Extract the [X, Y] coordinate from the center of the cell holding the provided text.  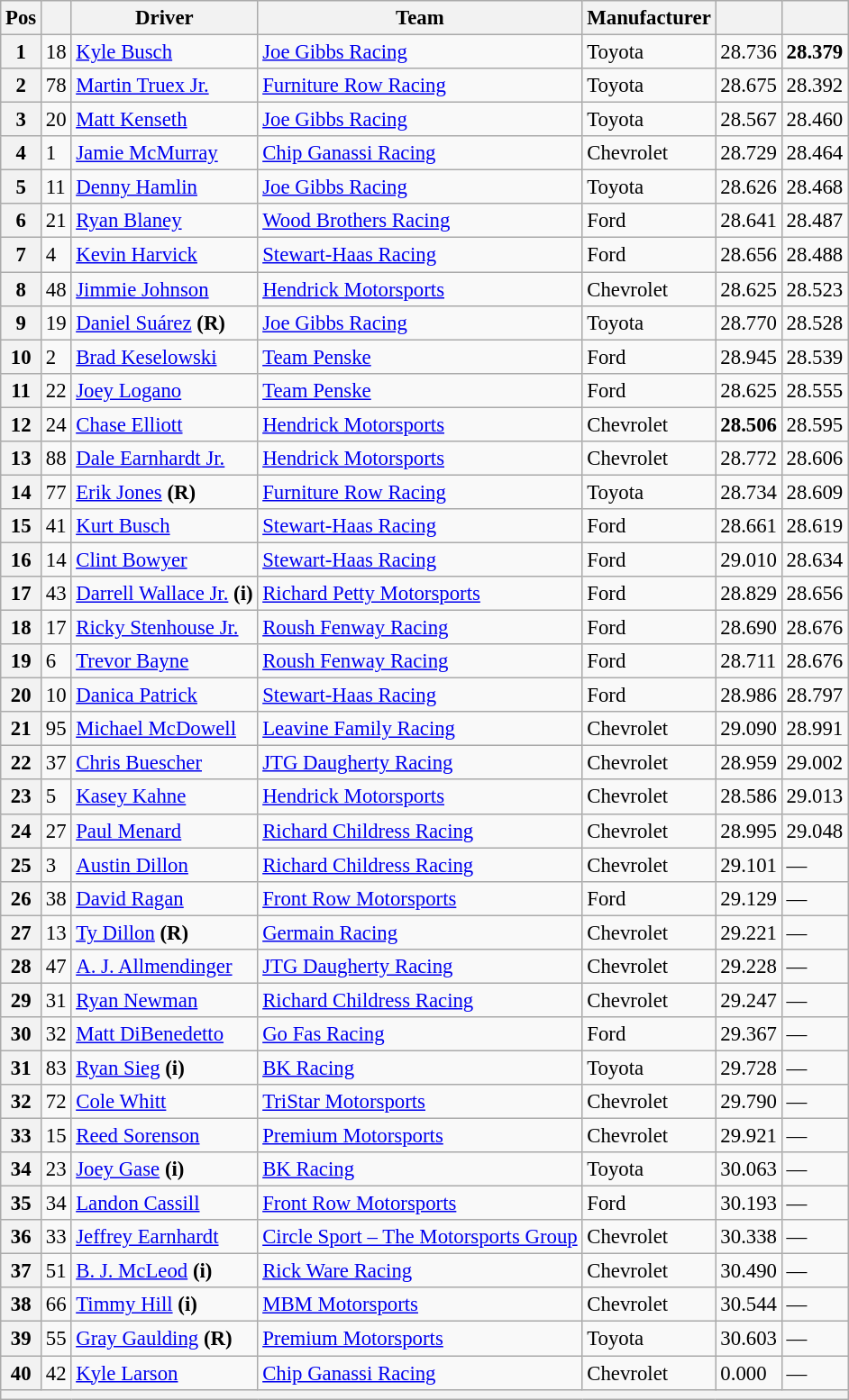
Ryan Blaney [164, 221]
28.661 [748, 526]
29.367 [748, 1034]
12 [22, 424]
30.603 [748, 1339]
28.488 [815, 255]
28.606 [815, 459]
35 [22, 1204]
29.002 [815, 763]
28.634 [815, 559]
30.193 [748, 1204]
88 [56, 459]
David Ragan [164, 898]
Jeffrey Earnhardt [164, 1237]
28.675 [748, 86]
30.544 [748, 1305]
72 [56, 1102]
28.487 [815, 221]
83 [56, 1068]
Jamie McMurray [164, 153]
28.595 [815, 424]
28.772 [748, 459]
28.729 [748, 153]
30.063 [748, 1169]
0.000 [748, 1373]
28.995 [748, 831]
28.736 [748, 52]
Kasey Kahne [164, 797]
77 [56, 492]
95 [56, 729]
A. J. Allmendinger [164, 967]
Daniel Suárez (R) [164, 323]
Timmy Hill (i) [164, 1305]
Team [420, 18]
Ryan Sieg (i) [164, 1068]
Clint Bowyer [164, 559]
Jimmie Johnson [164, 289]
7 [22, 255]
Joey Logano [164, 390]
Manufacturer [649, 18]
Gray Gaulding (R) [164, 1339]
Brad Keselowski [164, 357]
28.555 [815, 390]
8 [22, 289]
51 [56, 1271]
28.528 [815, 323]
29.010 [748, 559]
55 [56, 1339]
29.228 [748, 967]
29.101 [748, 865]
Wood Brothers Racing [420, 221]
36 [22, 1237]
Austin Dillon [164, 865]
66 [56, 1305]
Kyle Busch [164, 52]
9 [22, 323]
28.464 [815, 153]
48 [56, 289]
29.013 [815, 797]
28.711 [748, 661]
Circle Sport – The Motorsports Group [420, 1237]
28.690 [748, 628]
TriStar Motorsports [420, 1102]
Rick Ware Racing [420, 1271]
Matt Kenseth [164, 120]
Darrell Wallace Jr. (i) [164, 594]
28.567 [748, 120]
29.221 [748, 932]
28.392 [815, 86]
Ty Dillon (R) [164, 932]
Germain Racing [420, 932]
29.247 [748, 1000]
30.338 [748, 1237]
41 [56, 526]
29.728 [748, 1068]
39 [22, 1339]
Leavine Family Racing [420, 729]
Kevin Harvick [164, 255]
B. J. McLeod (i) [164, 1271]
28.959 [748, 763]
29.048 [815, 831]
Driver [164, 18]
28.986 [748, 695]
Pos [22, 18]
28.641 [748, 221]
28.539 [815, 357]
30.490 [748, 1271]
28.619 [815, 526]
Landon Cassill [164, 1204]
29.921 [748, 1136]
26 [22, 898]
Joey Gase (i) [164, 1169]
29.129 [748, 898]
Richard Petty Motorsports [420, 594]
28.586 [748, 797]
28.523 [815, 289]
30 [22, 1034]
28.609 [815, 492]
28.991 [815, 729]
Danica Patrick [164, 695]
28.506 [748, 424]
28 [22, 967]
Michael McDowell [164, 729]
Dale Earnhardt Jr. [164, 459]
MBM Motorsports [420, 1305]
28.626 [748, 187]
40 [22, 1373]
Erik Jones (R) [164, 492]
25 [22, 865]
Kurt Busch [164, 526]
Ryan Newman [164, 1000]
Trevor Bayne [164, 661]
Chris Buescher [164, 763]
Chase Elliott [164, 424]
47 [56, 967]
28.797 [815, 695]
78 [56, 86]
Matt DiBenedetto [164, 1034]
28.770 [748, 323]
Martin Truex Jr. [164, 86]
Paul Menard [164, 831]
43 [56, 594]
28.468 [815, 187]
28.379 [815, 52]
16 [22, 559]
Ricky Stenhouse Jr. [164, 628]
29.790 [748, 1102]
Cole Whitt [164, 1102]
Reed Sorenson [164, 1136]
28.734 [748, 492]
Denny Hamlin [164, 187]
Kyle Larson [164, 1373]
29.090 [748, 729]
28.829 [748, 594]
Go Fas Racing [420, 1034]
28.460 [815, 120]
29 [22, 1000]
42 [56, 1373]
28.945 [748, 357]
